Scan for the cell matching the given text and deliver its (x, y) coordinate at center. 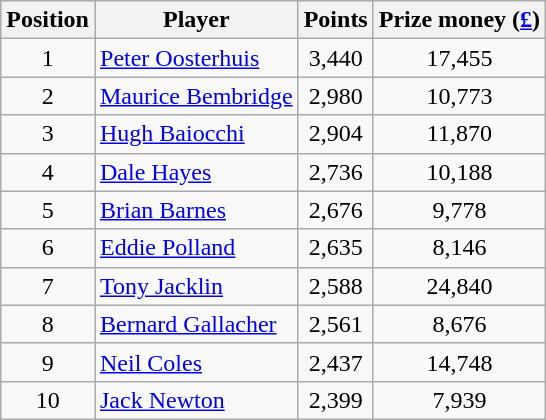
3,440 (336, 58)
10 (48, 400)
9,778 (459, 210)
Points (336, 20)
6 (48, 248)
1 (48, 58)
7 (48, 286)
Dale Hayes (196, 172)
Brian Barnes (196, 210)
2,437 (336, 362)
10,188 (459, 172)
9 (48, 362)
Hugh Baiocchi (196, 134)
Tony Jacklin (196, 286)
Player (196, 20)
5 (48, 210)
8,146 (459, 248)
2,904 (336, 134)
2,980 (336, 96)
11,870 (459, 134)
Maurice Bembridge (196, 96)
Position (48, 20)
2,399 (336, 400)
Bernard Gallacher (196, 324)
24,840 (459, 286)
10,773 (459, 96)
Prize money (£) (459, 20)
4 (48, 172)
2,588 (336, 286)
2,676 (336, 210)
2 (48, 96)
7,939 (459, 400)
2,736 (336, 172)
Neil Coles (196, 362)
3 (48, 134)
8,676 (459, 324)
17,455 (459, 58)
8 (48, 324)
Peter Oosterhuis (196, 58)
2,561 (336, 324)
Jack Newton (196, 400)
14,748 (459, 362)
2,635 (336, 248)
Eddie Polland (196, 248)
